Identify which cell holds the provided text, then report its [x, y] central coordinate. 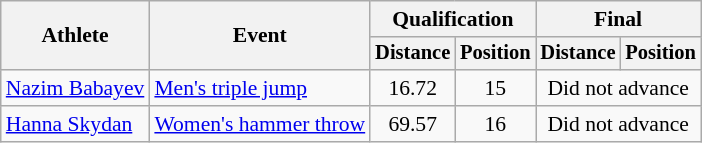
Qualification [452, 19]
Women's hammer throw [260, 124]
69.57 [412, 124]
Athlete [76, 36]
16 [495, 124]
Nazim Babayev [76, 88]
Event [260, 36]
Men's triple jump [260, 88]
Hanna Skydan [76, 124]
Final [618, 19]
15 [495, 88]
16.72 [412, 88]
